Pinpoint the cell where the given text exists, returning its (x, y) midpoint coordinate. 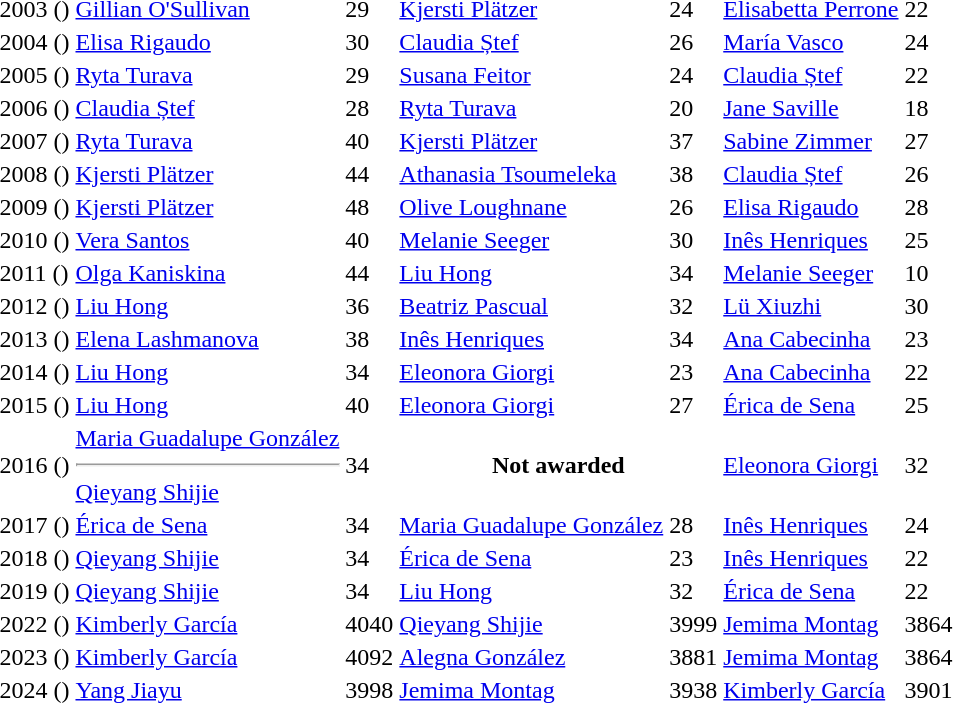
Susana Feitor (532, 75)
4040 (370, 624)
37 (694, 141)
María Vasco (811, 42)
Lü Xiuzhi (811, 306)
29 (370, 75)
Maria Guadalupe GonzálezQieyang Shijie (208, 465)
Olga Kaniskina (208, 273)
Sabine Zimmer (811, 141)
36 (370, 306)
24 (694, 75)
3999 (694, 624)
48 (370, 207)
3881 (694, 657)
4092 (370, 657)
27 (694, 405)
Vera Santos (208, 240)
Beatriz Pascual (532, 306)
Maria Guadalupe González (532, 525)
Elena Lashmanova (208, 339)
Jane Saville (811, 108)
20 (694, 108)
Athanasia Tsoumeleka (532, 174)
Not awarded (558, 465)
Alegna González (532, 657)
Olive Loughnane (532, 207)
